Pinpoint the cell where the given text exists, returning its (x, y) midpoint coordinate. 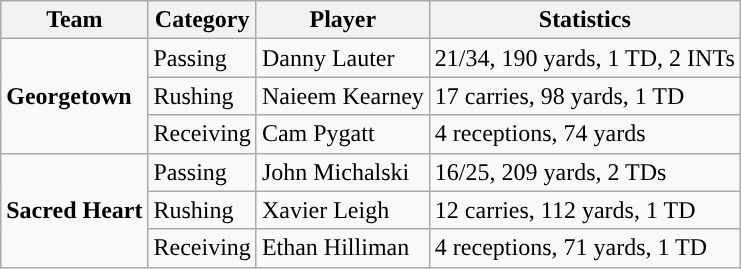
17 carries, 98 yards, 1 TD (584, 96)
Team (74, 20)
Xavier Leigh (342, 210)
Naieem Kearney (342, 96)
John Michalski (342, 172)
4 receptions, 71 yards, 1 TD (584, 248)
Georgetown (74, 96)
Statistics (584, 20)
12 carries, 112 yards, 1 TD (584, 210)
4 receptions, 74 yards (584, 134)
21/34, 190 yards, 1 TD, 2 INTs (584, 58)
Ethan Hilliman (342, 248)
Danny Lauter (342, 58)
Category (202, 20)
Cam Pygatt (342, 134)
16/25, 209 yards, 2 TDs (584, 172)
Sacred Heart (74, 210)
Player (342, 20)
